Determine the (x, y) coordinate at the center of the cell enclosing the given text.  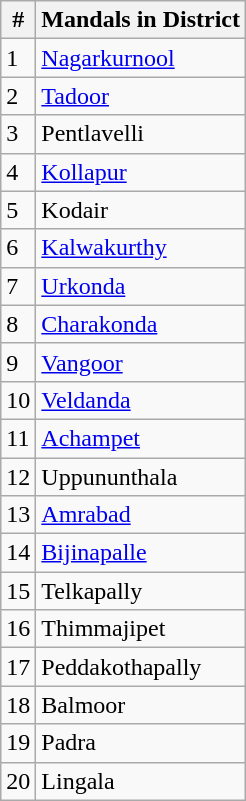
5 (18, 210)
Telkapally (141, 591)
Thimmajipet (141, 629)
Lingala (141, 781)
Urkonda (141, 286)
18 (18, 705)
16 (18, 629)
Balmoor (141, 705)
Uppununthala (141, 477)
Achampet (141, 438)
Amrabad (141, 515)
Bijinapalle (141, 553)
7 (18, 286)
19 (18, 743)
6 (18, 248)
Pentlavelli (141, 134)
3 (18, 134)
Nagarkurnool (141, 58)
Kalwakurthy (141, 248)
Charakonda (141, 324)
9 (18, 362)
# (18, 20)
11 (18, 438)
4 (18, 172)
20 (18, 781)
15 (18, 591)
2 (18, 96)
Peddakothapally (141, 667)
14 (18, 553)
12 (18, 477)
Veldanda (141, 400)
Vangoor (141, 362)
Padra (141, 743)
8 (18, 324)
Kodair (141, 210)
Tadoor (141, 96)
Mandals in District (141, 20)
10 (18, 400)
1 (18, 58)
17 (18, 667)
13 (18, 515)
Kollapur (141, 172)
